Identify which cell holds the provided text, then report its [x, y] central coordinate. 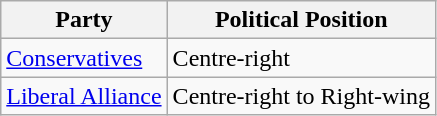
Party [84, 20]
Liberal Alliance [84, 96]
Centre-right to Right-wing [301, 96]
Political Position [301, 20]
Centre-right [301, 58]
Conservatives [84, 58]
